Return [X, Y] of the center of cell containing provided text 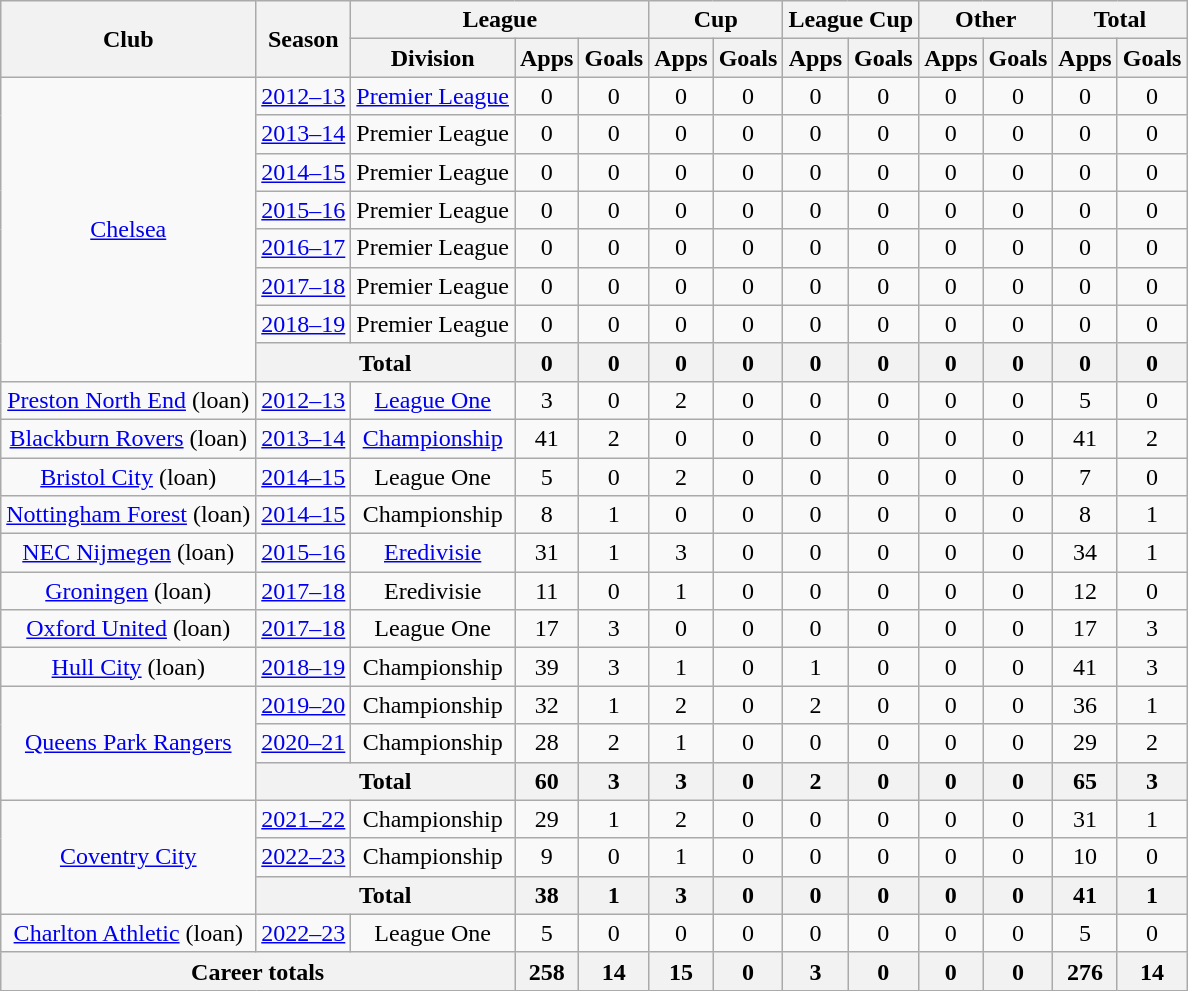
Career totals [258, 971]
Hull City (loan) [128, 667]
Division [433, 58]
28 [546, 743]
2019–20 [304, 705]
2016–17 [304, 248]
10 [1085, 857]
Groningen (loan) [128, 591]
38 [546, 895]
9 [546, 857]
11 [546, 591]
65 [1085, 781]
32 [546, 705]
NEC Nijmegen (loan) [128, 553]
Bristol City (loan) [128, 477]
Preston North End (loan) [128, 400]
39 [546, 667]
Season [304, 39]
258 [546, 971]
Coventry City [128, 857]
Chelsea [128, 229]
276 [1085, 971]
Nottingham Forest (loan) [128, 515]
League Cup [851, 20]
2021–22 [304, 819]
Other [986, 20]
Blackburn Rovers (loan) [128, 438]
15 [681, 971]
36 [1085, 705]
Charlton Athletic (loan) [128, 933]
Club [128, 39]
Oxford United (loan) [128, 629]
7 [1085, 477]
2020–21 [304, 743]
League [500, 20]
Queens Park Rangers [128, 743]
34 [1085, 553]
Cup [716, 20]
12 [1085, 591]
60 [546, 781]
